For the text-containing cell, return its midpoint in (x, y) coordinate format. 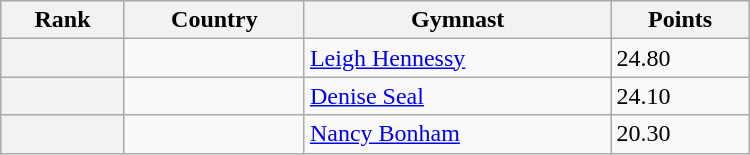
24.10 (680, 96)
20.30 (680, 134)
Points (680, 20)
Nancy Bonham (457, 134)
Leigh Hennessy (457, 58)
Country (214, 20)
Denise Seal (457, 96)
24.80 (680, 58)
Rank (63, 20)
Gymnast (457, 20)
